For the text-containing cell, return its midpoint in [x, y] coordinate format. 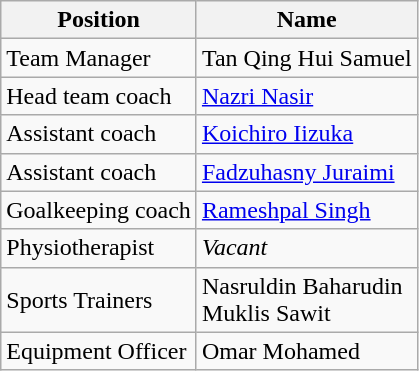
Position [99, 20]
Name [306, 20]
Goalkeeping coach [99, 210]
Nasruldin Baharudin Muklis Sawit [306, 300]
Physiotherapist [99, 248]
Tan Qing Hui Samuel [306, 58]
Fadzuhasny Juraimi [306, 172]
Vacant [306, 248]
Rameshpal Singh [306, 210]
Koichiro Iizuka [306, 134]
Team Manager [99, 58]
Equipment Officer [99, 351]
Sports Trainers [99, 300]
Nazri Nasir [306, 96]
Head team coach [99, 96]
Omar Mohamed [306, 351]
